Extract the (X, Y) coordinate from the center of the cell holding the provided text.  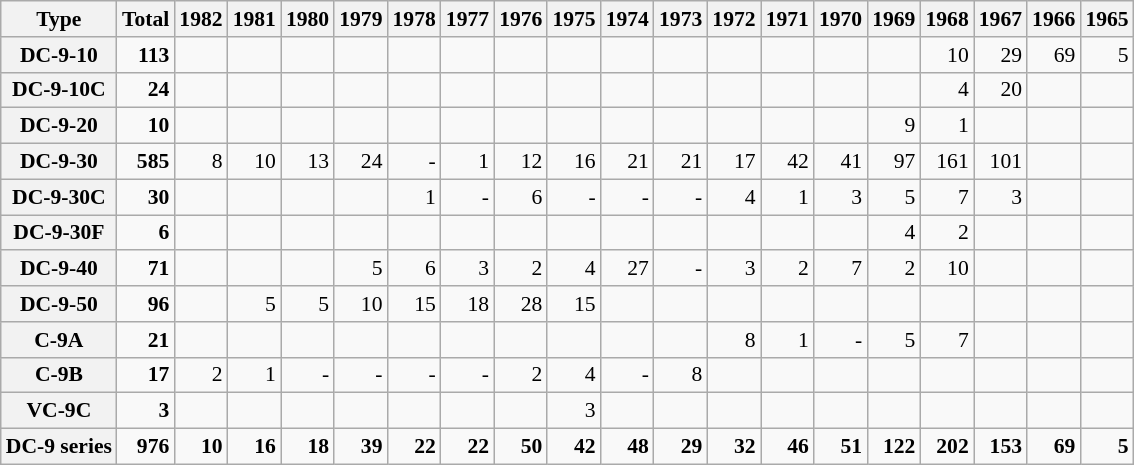
1972 (734, 19)
50 (520, 447)
1970 (840, 19)
1976 (520, 19)
48 (628, 447)
DC-9-50 (59, 304)
161 (946, 162)
Total (146, 19)
DC-9-20 (59, 126)
1977 (468, 19)
1971 (788, 19)
12 (520, 162)
976 (146, 447)
585 (146, 162)
1968 (946, 19)
1975 (574, 19)
DC-9-30C (59, 197)
C-9B (59, 375)
DC-9-10C (59, 90)
97 (894, 162)
1965 (1106, 19)
DC-9-40 (59, 269)
39 (360, 447)
113 (146, 55)
Type (59, 19)
1974 (628, 19)
27 (628, 269)
1978 (414, 19)
1982 (200, 19)
30 (146, 197)
101 (1000, 162)
9 (894, 126)
DC-9-30 (59, 162)
1973 (680, 19)
1967 (1000, 19)
C-9A (59, 340)
153 (1000, 447)
122 (894, 447)
20 (1000, 90)
VC-9C (59, 411)
51 (840, 447)
96 (146, 304)
1969 (894, 19)
1966 (1054, 19)
13 (308, 162)
DC-9 series (59, 447)
1981 (254, 19)
DC-9-30F (59, 233)
DC-9-10 (59, 55)
202 (946, 447)
71 (146, 269)
28 (520, 304)
1979 (360, 19)
46 (788, 447)
41 (840, 162)
32 (734, 447)
1980 (308, 19)
